Identify which cell holds the provided text, then report its (X, Y) central coordinate. 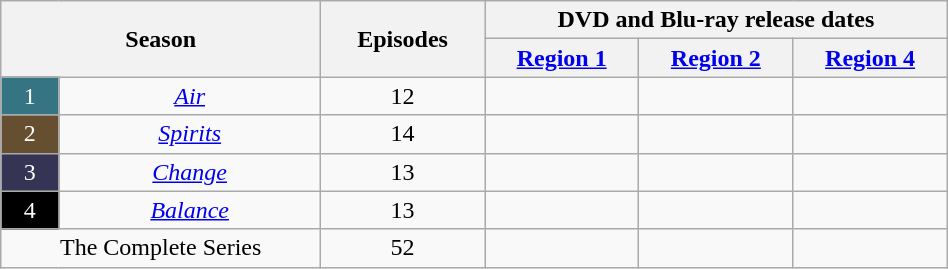
2 (30, 134)
12 (403, 96)
The Complete Series (161, 248)
1 (30, 96)
Air (190, 96)
4 (30, 210)
3 (30, 172)
Spirits (190, 134)
DVD and Blu-ray release dates (716, 20)
Episodes (403, 39)
Region 1 (562, 58)
Region 4 (870, 58)
Balance (190, 210)
Change (190, 172)
Region 2 (716, 58)
14 (403, 134)
52 (403, 248)
Season (161, 39)
